Return the (X, Y) coordinate for the center point of the cell that contains the specified text.  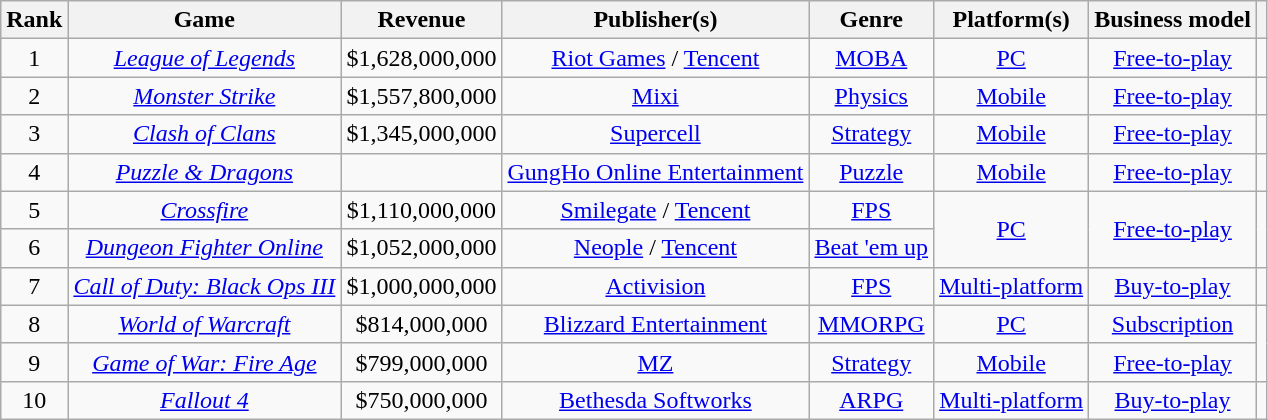
Blizzard Entertainment (656, 324)
$1,000,000,000 (422, 286)
2 (34, 96)
Beat 'em up (872, 248)
$1,345,000,000 (422, 134)
Activision (656, 286)
Platform(s) (1012, 20)
Call of Duty: Black Ops III (204, 286)
MZ (656, 362)
3 (34, 134)
League of Legends (204, 58)
Dungeon Fighter Online (204, 248)
Physics (872, 96)
Subscription (1173, 324)
$1,628,000,000 (422, 58)
Supercell (656, 134)
Puzzle (872, 172)
Puzzle & Dragons (204, 172)
1 (34, 58)
$1,557,800,000 (422, 96)
$1,052,000,000 (422, 248)
6 (34, 248)
Bethesda Softworks (656, 400)
$1,110,000,000 (422, 210)
Game (204, 20)
Genre (872, 20)
ARPG (872, 400)
10 (34, 400)
8 (34, 324)
GungHo Online Entertainment (656, 172)
Crossfire (204, 210)
9 (34, 362)
Game of War: Fire Age (204, 362)
World of Warcraft (204, 324)
Riot Games / Tencent (656, 58)
Clash of Clans (204, 134)
4 (34, 172)
MOBA (872, 58)
Fallout 4 (204, 400)
Mixi (656, 96)
7 (34, 286)
$814,000,000 (422, 324)
$750,000,000 (422, 400)
Rank (34, 20)
5 (34, 210)
$799,000,000 (422, 362)
Smilegate / Tencent (656, 210)
Monster Strike (204, 96)
Neople / Tencent (656, 248)
Business model (1173, 20)
Publisher(s) (656, 20)
MMORPG (872, 324)
Revenue (422, 20)
